Provide the [X, Y] coordinate of the cell's center where the given text is located.  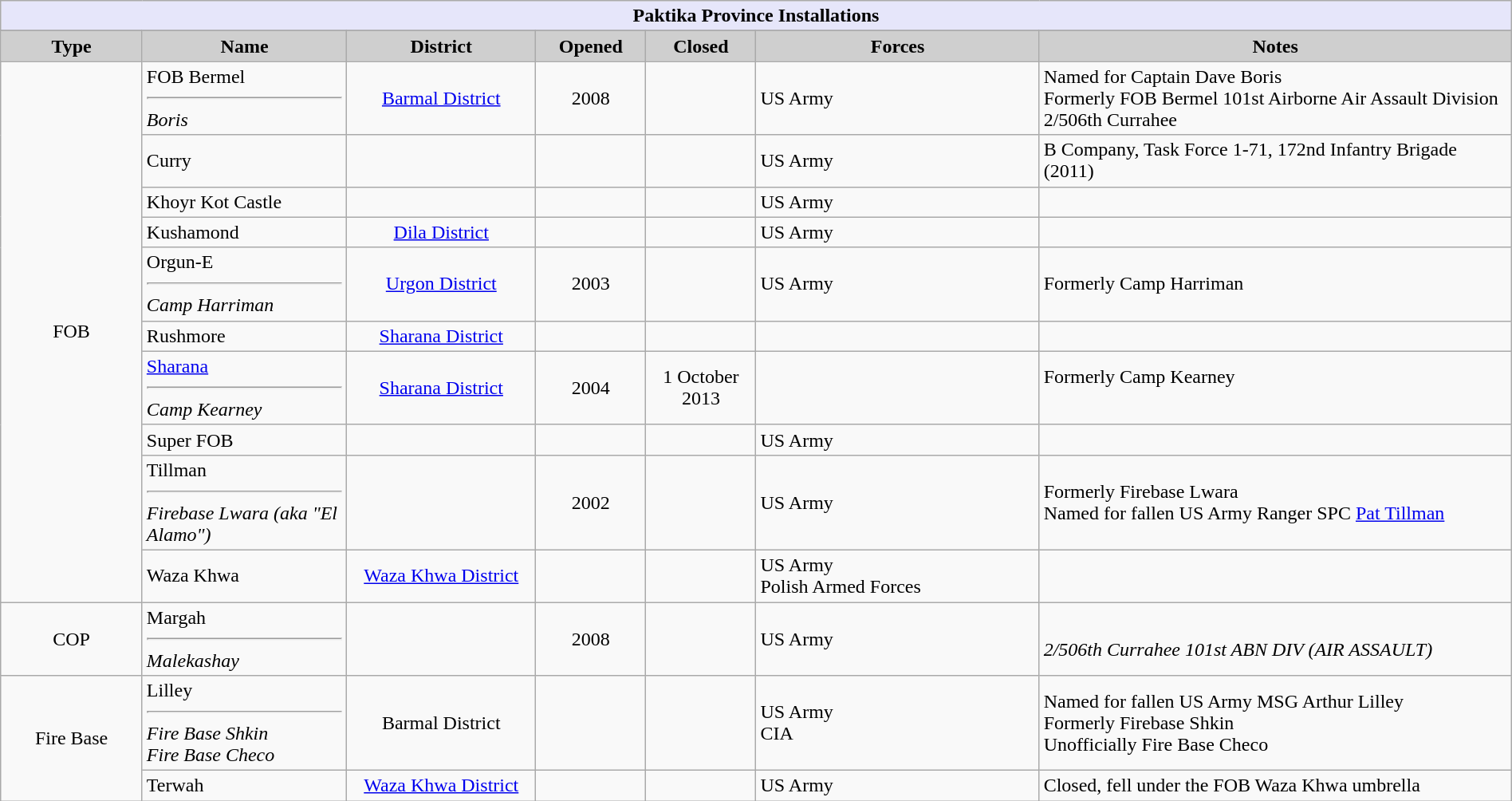
Terwah [244, 786]
SharanaCamp Kearney [244, 388]
Named for Captain Dave BorisFormerly FOB Bermel 101st Airborne Air Assault Division 2/506th Currahee [1275, 98]
Type [72, 46]
2004 [591, 388]
Urgon District [442, 284]
FOB [72, 332]
TillmanFirebase Lwara (aka "El Alamo") [244, 503]
2003 [591, 284]
MargahMalekashay [244, 638]
Kushamond [244, 232]
B Company, Task Force 1-71, 172nd Infantry Brigade (2011) [1275, 161]
Paktika Province Installations [756, 16]
Dila District [442, 232]
Name [244, 46]
Named for fallen US Army MSG Arthur LilleyFormerly Firebase ShkinUnofficially Fire Base Checo [1275, 723]
Khoyr Kot Castle [244, 202]
US Army CIA [898, 723]
Formerly Firebase LwaraNamed for fallen US Army Ranger SPC Pat Tillman [1275, 503]
Formerly Camp Kearney [1275, 388]
District [442, 46]
Rushmore [244, 336]
Super FOB [244, 440]
FOB BermelBoris [244, 98]
2/506th Currahee 101st ABN DIV (AIR ASSAULT) [1275, 638]
Formerly Camp Harriman [1275, 284]
US Army Polish Armed Forces [898, 576]
COP [72, 638]
Closed [701, 46]
Forces [898, 46]
Fire Base [72, 739]
Curry [244, 161]
Waza Khwa [244, 576]
LilleyFire Base ShkinFire Base Checo [244, 723]
Orgun-ECamp Harriman [244, 284]
Closed, fell under the FOB Waza Khwa umbrella [1275, 786]
2002 [591, 503]
1 October 2013 [701, 388]
Opened [591, 46]
Notes [1275, 46]
